Identify which cell holds the provided text, then report its [X, Y] central coordinate. 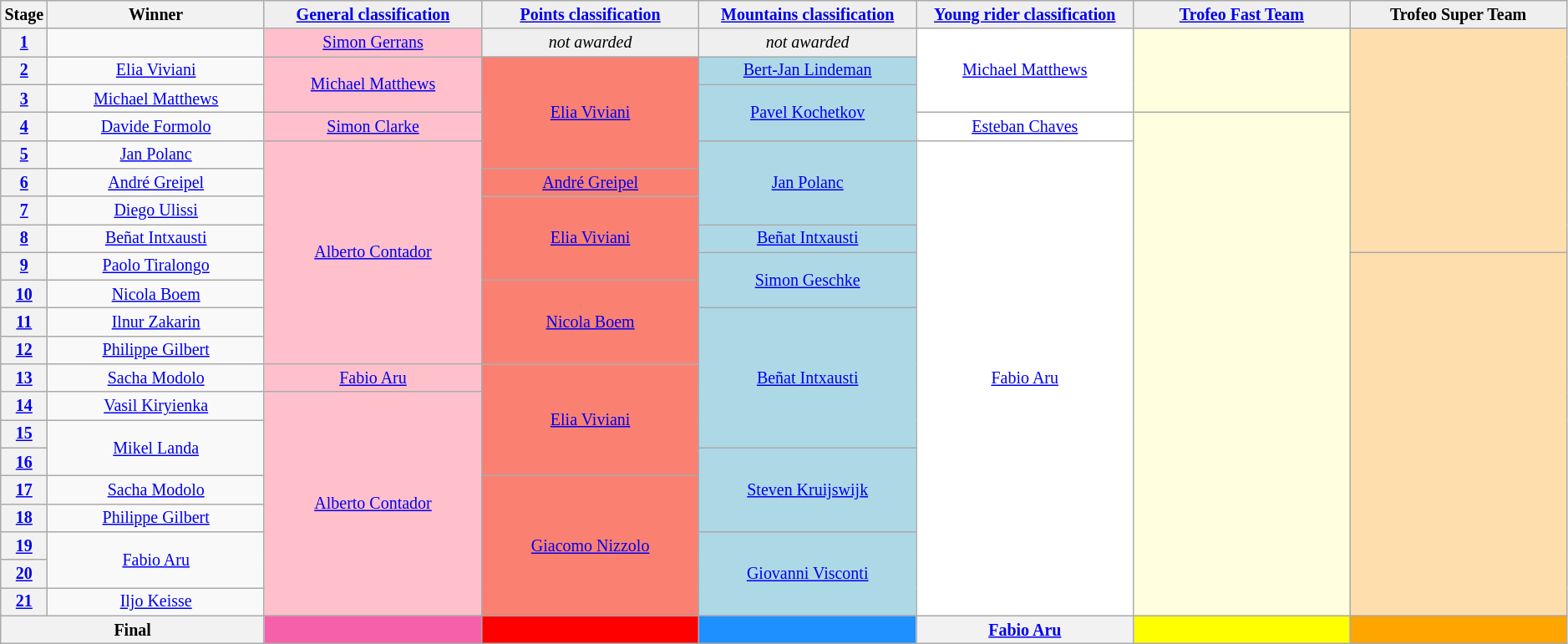
Simon Clarke [373, 127]
10 [24, 294]
Stage [24, 15]
14 [24, 406]
Trofeo Super Team [1459, 15]
Pavel Kochetkov [808, 112]
Esteban Chaves [1025, 127]
11 [24, 322]
16 [24, 463]
8 [24, 239]
Vasil Kiryienka [156, 406]
9 [24, 266]
Iljo Keisse [156, 601]
17 [24, 489]
Mikel Landa [156, 448]
Points classification [591, 15]
Winner [156, 15]
18 [24, 518]
Paolo Tiralongo [156, 266]
13 [24, 378]
General classification [373, 15]
Davide Formolo [156, 127]
Young rider classification [1025, 15]
15 [24, 434]
4 [24, 127]
19 [24, 546]
Final [133, 630]
Giacomo Nizzolo [591, 546]
Bert-Jan Lindeman [808, 70]
7 [24, 210]
Mountains classification [808, 15]
Trofeo Fast Team [1241, 15]
Ilnur Zakarin [156, 322]
1 [24, 43]
Simon Gerrans [373, 43]
2 [24, 70]
Simon Geschke [808, 281]
6 [24, 182]
5 [24, 154]
Giovanni Visconti [808, 574]
20 [24, 573]
3 [24, 99]
12 [24, 351]
Diego Ulissi [156, 210]
21 [24, 601]
Steven Kruijswijk [808, 490]
